Output the (x, y) coordinate of the center of the cell containing the given text.  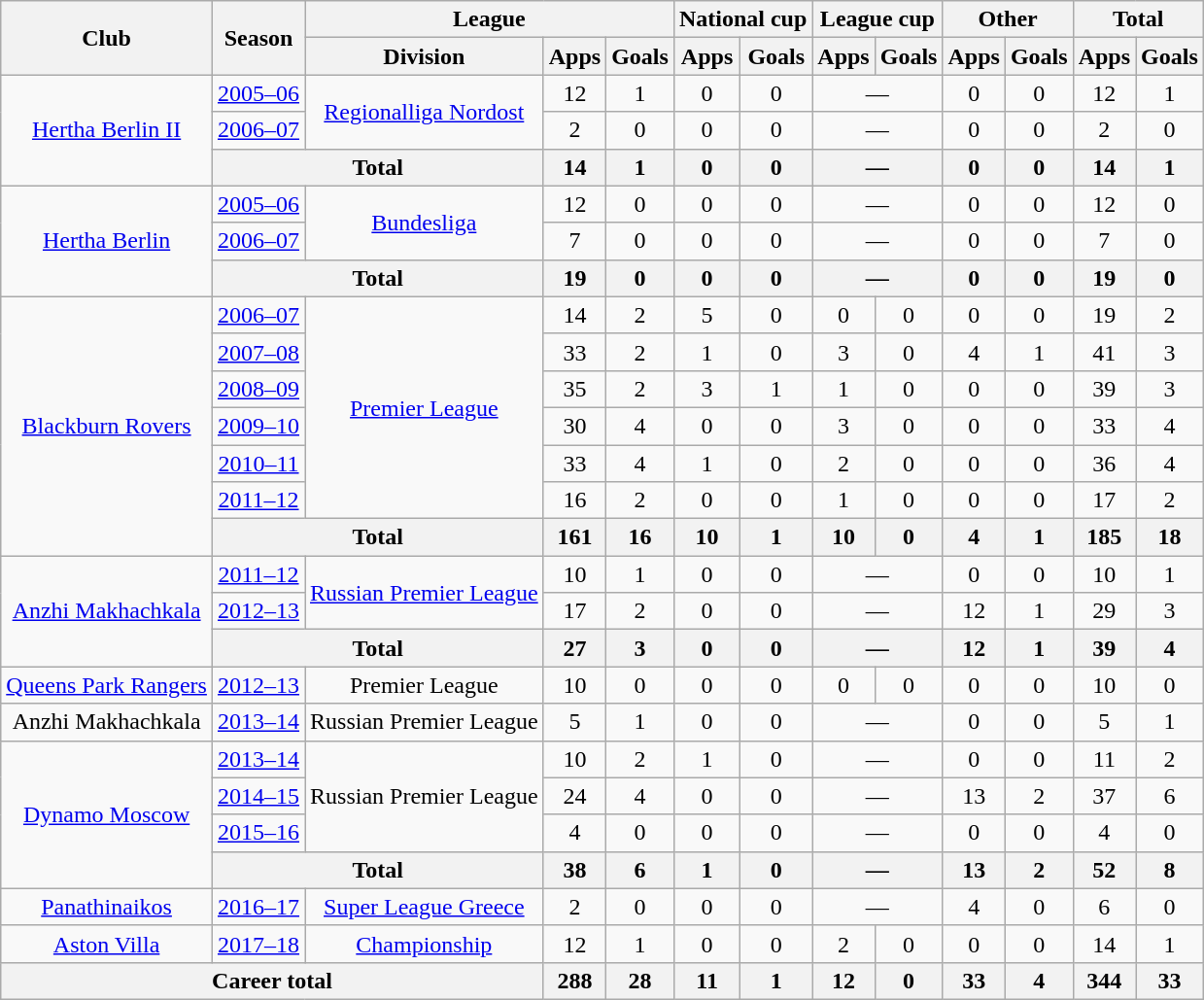
38 (574, 870)
52 (1104, 870)
Dynamo Moscow (107, 814)
Queens Park Rangers (107, 685)
2014–15 (258, 796)
Super League Greece (425, 907)
36 (1104, 464)
27 (574, 648)
Career total (272, 981)
2010–11 (258, 464)
24 (574, 796)
Blackburn Rovers (107, 426)
Bundesliga (425, 223)
344 (1104, 981)
2017–18 (258, 944)
29 (1104, 611)
League (490, 19)
Regionalliga Nordost (425, 112)
2016–17 (258, 907)
Hertha Berlin (107, 241)
Aston Villa (107, 944)
28 (640, 981)
2008–09 (258, 389)
Championship (425, 944)
Panathinaikos (107, 907)
2009–10 (258, 426)
Other (1008, 19)
2015–16 (258, 833)
Division (425, 56)
National cup (742, 19)
288 (574, 981)
2007–08 (258, 352)
161 (574, 537)
30 (574, 426)
8 (1170, 870)
Season (258, 38)
37 (1104, 796)
35 (574, 389)
185 (1104, 537)
18 (1170, 537)
Hertha Berlin II (107, 130)
41 (1104, 352)
League cup (877, 19)
Club (107, 38)
